Search for the cell housing the specified text and yield its (X, Y) center coordinate. 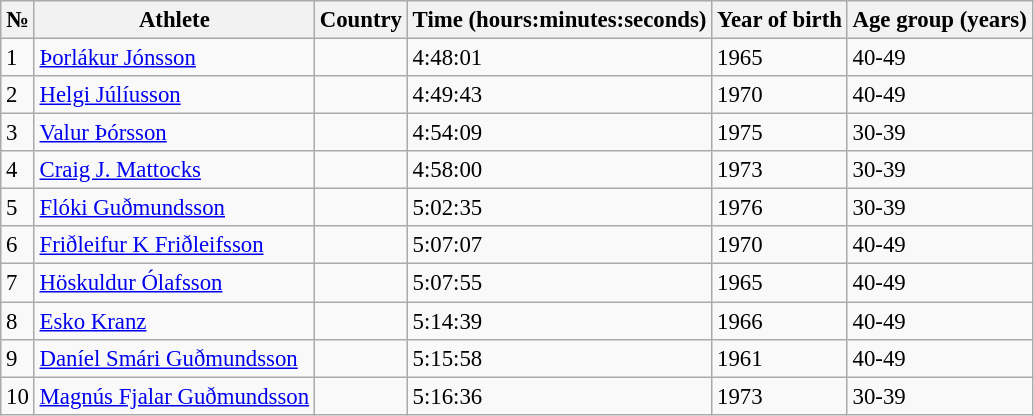
3 (18, 133)
Höskuldur Ólafsson (174, 283)
Friðleifur K Friðleifsson (174, 245)
№ (18, 20)
Flóki Guðmundsson (174, 208)
4:48:01 (559, 58)
5:16:36 (559, 396)
Daníel Smári Guðmundsson (174, 358)
1975 (780, 133)
Time (hours:minutes:seconds) (559, 20)
8 (18, 321)
Age group (years) (940, 20)
4:54:09 (559, 133)
4:58:00 (559, 170)
5:02:35 (559, 208)
10 (18, 396)
Magnús Fjalar Guðmundsson (174, 396)
1966 (780, 321)
7 (18, 283)
Craig J. Mattocks (174, 170)
1976 (780, 208)
9 (18, 358)
6 (18, 245)
Athlete (174, 20)
Þorlákur Jónsson (174, 58)
4 (18, 170)
5 (18, 208)
5:15:58 (559, 358)
2 (18, 95)
5:07:07 (559, 245)
5:14:39 (559, 321)
1961 (780, 358)
Country (360, 20)
Esko Kranz (174, 321)
Valur Þórsson (174, 133)
5:07:55 (559, 283)
Year of birth (780, 20)
1 (18, 58)
Helgi Júlíusson (174, 95)
4:49:43 (559, 95)
